Find where the given text appears and provide that cell's center as [X, Y] coordinate. 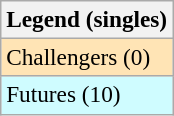
Legend (singles) [87, 19]
Challengers (0) [87, 57]
Futures (10) [87, 95]
